Detect which cell encompasses the target text, then output its [X, Y] center coordinate. 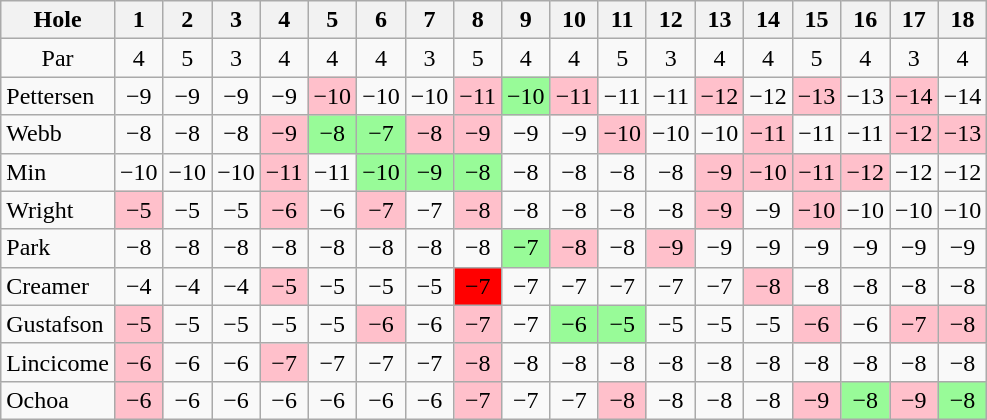
15 [816, 20]
9 [526, 20]
7 [430, 20]
18 [962, 20]
11 [622, 20]
Min [58, 172]
Lincicome [58, 362]
1 [138, 20]
Ochoa [58, 400]
Par [58, 58]
6 [382, 20]
Creamer [58, 286]
13 [720, 20]
17 [914, 20]
12 [670, 20]
2 [188, 20]
Hole [58, 20]
Park [58, 248]
Wright [58, 210]
Pettersen [58, 96]
Gustafson [58, 324]
16 [866, 20]
8 [478, 20]
Webb [58, 134]
14 [768, 20]
10 [574, 20]
